Pinpoint the cell where the given text exists, returning its [X, Y] midpoint coordinate. 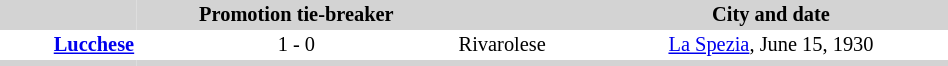
La Spezia, June 15, 1930 [772, 45]
1 - 0 [296, 45]
Rivarolese [530, 45]
Promotion tie-breaker [296, 15]
Lucchese [68, 45]
City and date [772, 15]
